Provide the (x, y) coordinate of the cell's center where the given text is located.  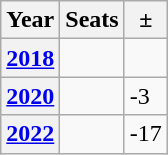
Year (30, 20)
Seats (92, 20)
± (146, 20)
-17 (146, 134)
2022 (30, 134)
2020 (30, 96)
2018 (30, 58)
-3 (146, 96)
